Search for the cell housing the specified text and yield its [X, Y] center coordinate. 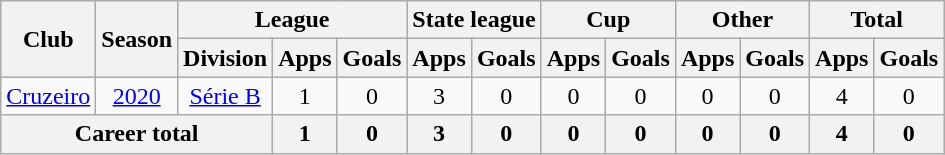
2020 [137, 96]
Club [48, 39]
Division [226, 58]
Total [877, 20]
League [292, 20]
Cup [608, 20]
State league [474, 20]
Career total [137, 134]
Other [742, 20]
Season [137, 39]
Série B [226, 96]
Cruzeiro [48, 96]
